Search for the cell housing the specified text and yield its [x, y] center coordinate. 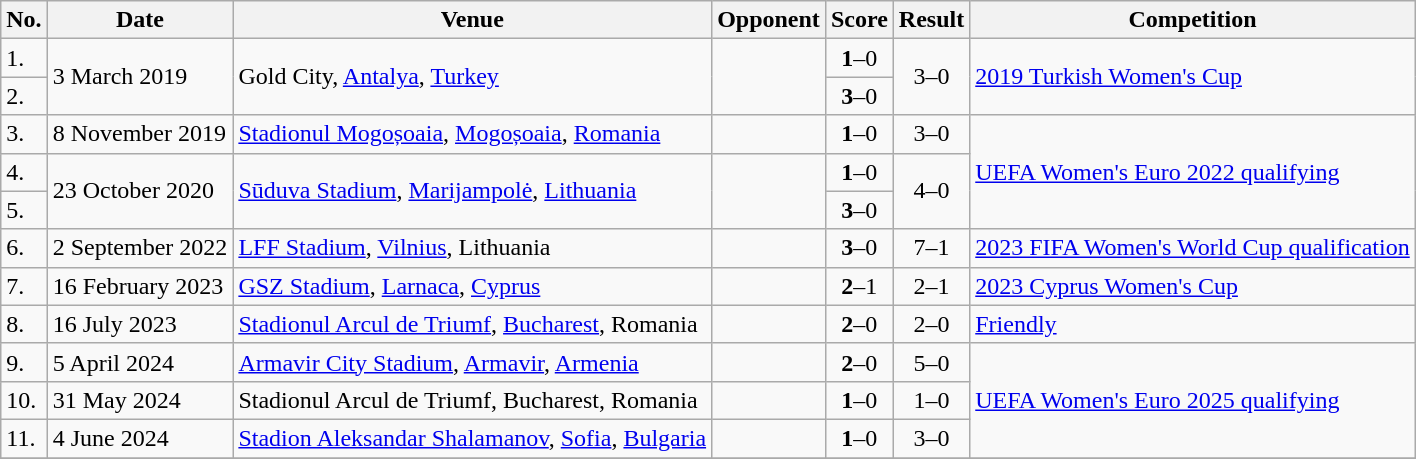
3. [24, 134]
GSZ Stadium, Larnaca, Cyprus [472, 286]
1. [24, 58]
No. [24, 20]
Opponent [769, 20]
Armavir City Stadium, Armavir, Armenia [472, 362]
10. [24, 400]
7. [24, 286]
8 November 2019 [140, 134]
4 June 2024 [140, 438]
Stadionul Mogoșoaia, Mogoșoaia, Romania [472, 134]
Date [140, 20]
2 September 2022 [140, 248]
2023 Cyprus Women's Cup [1193, 286]
Venue [472, 20]
2023 FIFA Women's World Cup qualification [1193, 248]
7–1 [931, 248]
2. [24, 96]
UEFA Women's Euro 2025 qualifying [1193, 400]
5–0 [931, 362]
Gold City, Antalya, Turkey [472, 77]
UEFA Women's Euro 2022 qualifying [1193, 172]
5 April 2024 [140, 362]
2019 Turkish Women's Cup [1193, 77]
4. [24, 172]
Score [859, 20]
4–0 [931, 191]
3 March 2019 [140, 77]
Stadion Aleksandar Shalamanov, Sofia, Bulgaria [472, 438]
23 October 2020 [140, 191]
Result [931, 20]
8. [24, 324]
LFF Stadium, Vilnius, Lithuania [472, 248]
16 July 2023 [140, 324]
Competition [1193, 20]
5. [24, 210]
11. [24, 438]
9. [24, 362]
6. [24, 248]
16 February 2023 [140, 286]
31 May 2024 [140, 400]
Friendly [1193, 324]
Sūduva Stadium, Marijampolė, Lithuania [472, 191]
